Detect which cell encompasses the target text, then output its (x, y) center coordinate. 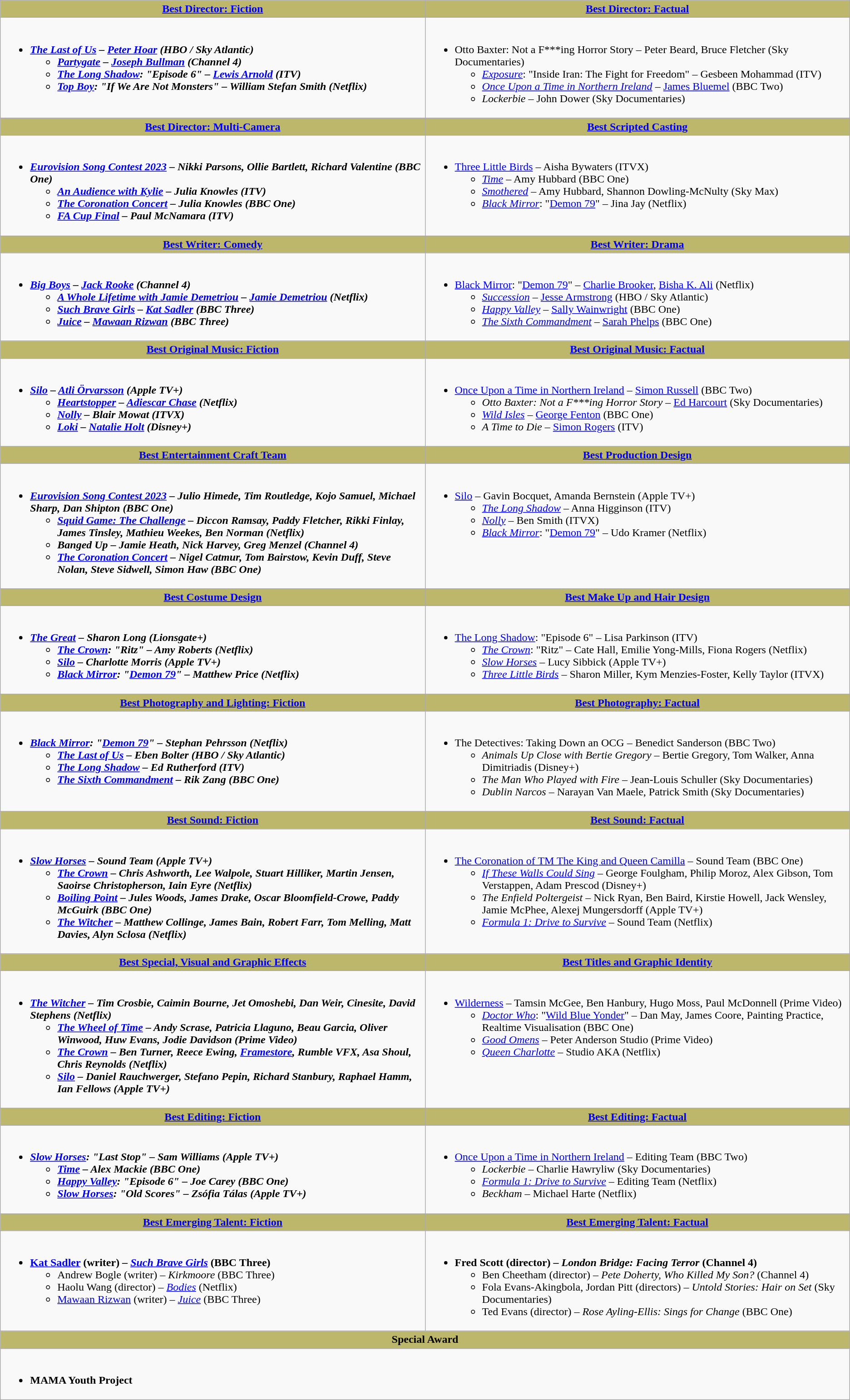
Best Production Design (637, 455)
Best Photography: Factual (637, 702)
Silo – Atli Örvarsson (Apple TV+)Heartstopper – Adiescar Chase (Netflix)Nolly – Blair Mowat (ITVX)Loki – Natalie Holt (Disney+) (212, 402)
Best Emerging Talent: Fiction (212, 1222)
Best Director: Multi-Camera (212, 127)
Special Award (425, 1340)
Best Emerging Talent: Factual (637, 1222)
Best Costume Design (212, 597)
Best Director: Fiction (212, 9)
Best Editing: Factual (637, 1117)
Best Director: Factual (637, 9)
Best Sound: Fiction (212, 820)
Best Titles and Graphic Identity (637, 962)
Best Writer: Drama (637, 244)
Best Editing: Fiction (212, 1117)
Best Make Up and Hair Design (637, 597)
Best Photography and Lighting: Fiction (212, 702)
Best Special, Visual and Graphic Effects (212, 962)
Best Entertainment Craft Team (212, 455)
Best Writer: Comedy (212, 244)
Best Original Music: Fiction (212, 350)
Best Original Music: Factual (637, 350)
Best Sound: Factual (637, 820)
MAMA Youth Project (425, 1374)
Best Scripted Casting (637, 127)
